Search for the cell housing the specified text and yield its [X, Y] center coordinate. 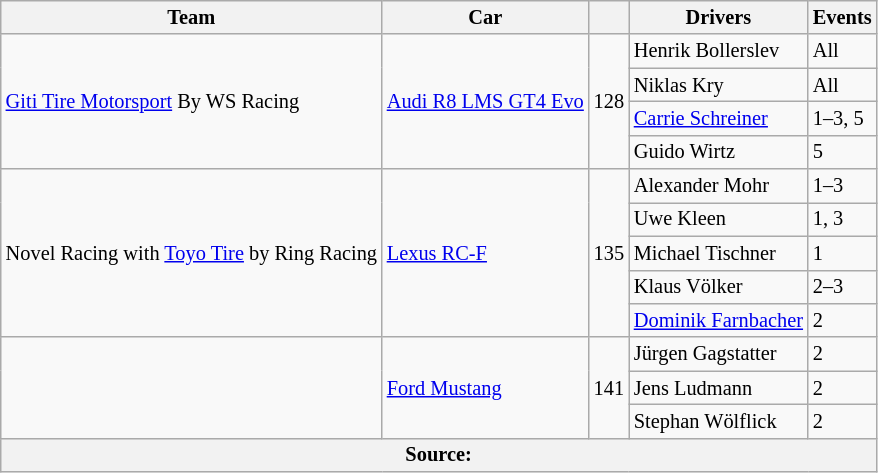
Car [486, 17]
1, 3 [842, 219]
Niklas Kry [718, 85]
Drivers [718, 17]
Henrik Bollerslev [718, 51]
Alexander Mohr [718, 186]
141 [609, 388]
Lexus RC-F [486, 253]
1–3 [842, 186]
Klaus Völker [718, 287]
Novel Racing with Toyo Tire by Ring Racing [192, 253]
Dominik Farnbacher [718, 320]
5 [842, 152]
Team [192, 17]
Jens Ludmann [718, 388]
128 [609, 102]
Events [842, 17]
Guido Wirtz [718, 152]
Stephan Wölflick [718, 421]
Carrie Schreiner [718, 118]
Giti Tire Motorsport By WS Racing [192, 102]
2–3 [842, 287]
135 [609, 253]
Audi R8 LMS GT4 Evo [486, 102]
Source: [439, 455]
Uwe Kleen [718, 219]
Ford Mustang [486, 388]
Michael Tischner [718, 253]
1 [842, 253]
Jürgen Gagstatter [718, 354]
1–3, 5 [842, 118]
